Pinpoint the cell where the given text exists, returning its (X, Y) midpoint coordinate. 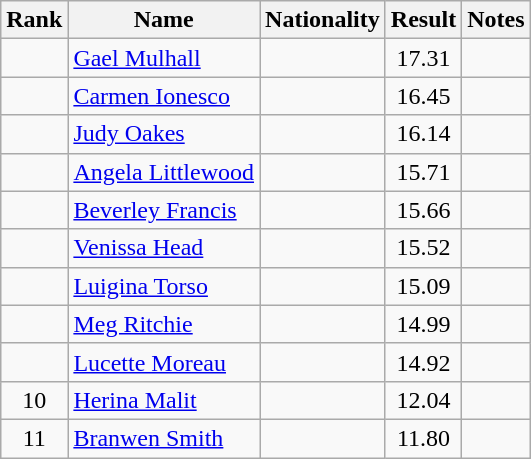
Result (423, 20)
Angela Littlewood (164, 172)
14.92 (423, 362)
Name (164, 20)
Meg Ritchie (164, 324)
15.71 (423, 172)
12.04 (423, 400)
11.80 (423, 438)
Lucette Moreau (164, 362)
15.66 (423, 210)
Herina Malit (164, 400)
Judy Oakes (164, 134)
Nationality (323, 20)
16.14 (423, 134)
16.45 (423, 96)
Rank (34, 20)
17.31 (423, 58)
Venissa Head (164, 248)
15.09 (423, 286)
Carmen Ionesco (164, 96)
15.52 (423, 248)
Luigina Torso (164, 286)
Branwen Smith (164, 438)
14.99 (423, 324)
Notes (496, 20)
10 (34, 400)
Beverley Francis (164, 210)
11 (34, 438)
Gael Mulhall (164, 58)
